Capture the cell that displays the provided text and extract its [X, Y] central coordinate. 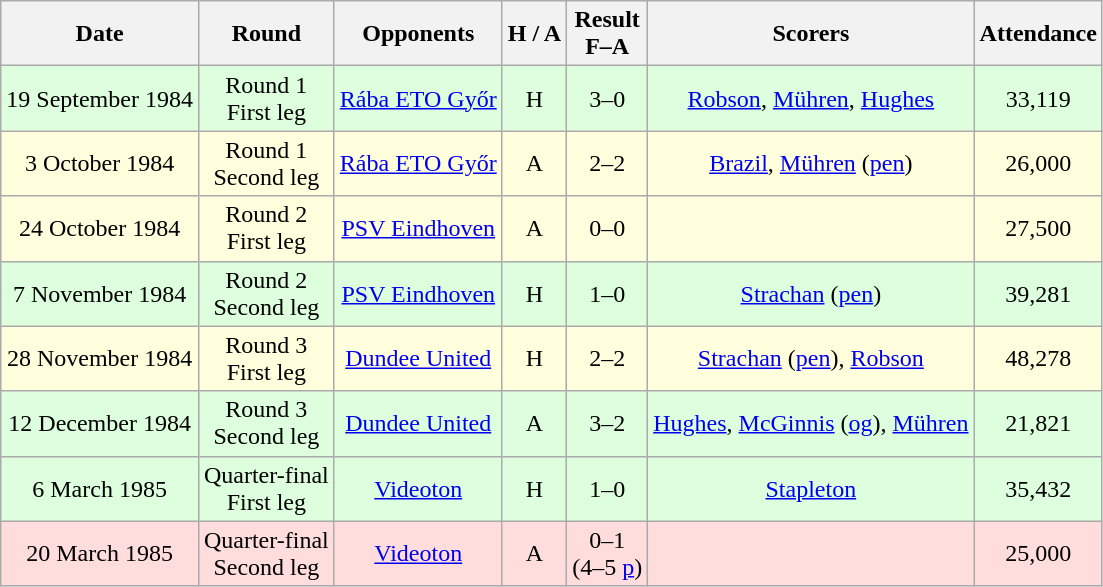
33,119 [1038, 98]
Quarter-finalFirst leg [266, 488]
Round 1First leg [266, 98]
39,281 [1038, 294]
35,432 [1038, 488]
Round 2Second leg [266, 294]
3 October 1984 [100, 164]
12 December 1984 [100, 424]
0–1(4–5 p) [608, 554]
27,500 [1038, 228]
Round [266, 34]
Hughes, McGinnis (og), Mühren [811, 424]
Strachan (pen) [811, 294]
24 October 1984 [100, 228]
0–0 [608, 228]
28 November 1984 [100, 358]
Opponents [418, 34]
48,278 [1038, 358]
Date [100, 34]
H / A [534, 34]
Round 2First leg [266, 228]
Brazil, Mühren (pen) [811, 164]
6 March 1985 [100, 488]
3–0 [608, 98]
26,000 [1038, 164]
Strachan (pen), Robson [811, 358]
21,821 [1038, 424]
Robson, Mühren, Hughes [811, 98]
20 March 1985 [100, 554]
Quarter-finalSecond leg [266, 554]
Stapleton [811, 488]
25,000 [1038, 554]
Round 3First leg [266, 358]
Attendance [1038, 34]
7 November 1984 [100, 294]
3–2 [608, 424]
19 September 1984 [100, 98]
ResultF–A [608, 34]
Round 1Second leg [266, 164]
Round 3Second leg [266, 424]
Scorers [811, 34]
